Scan for the cell matching the given text and deliver its [x, y] coordinate at center. 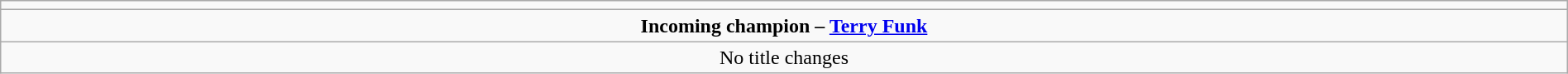
No title changes [784, 57]
Incoming champion – Terry Funk [784, 26]
